Output the (X, Y) coordinate of the center of the cell containing the given text.  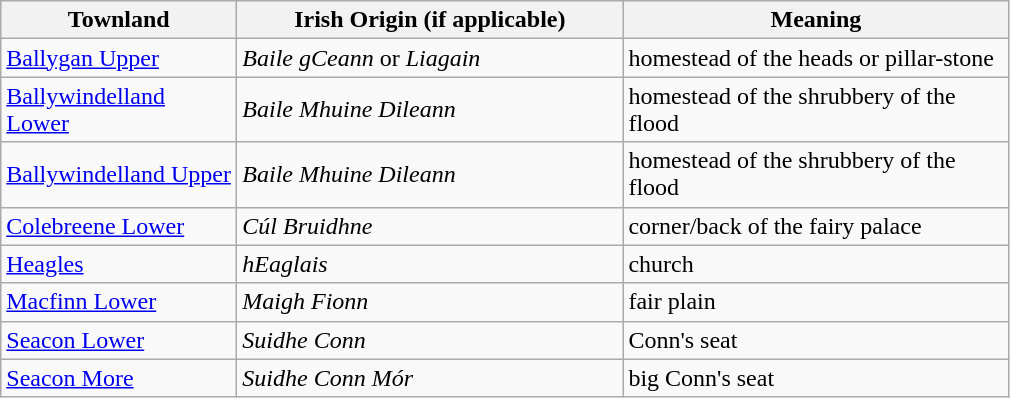
Seacon More (119, 378)
hEaglais (430, 264)
church (816, 264)
fair plain (816, 302)
corner/back of the fairy palace (816, 226)
Suidhe Conn Mór (430, 378)
Suidhe Conn (430, 340)
Seacon Lower (119, 340)
big Conn's seat (816, 378)
Ballywindelland Lower (119, 110)
Ballygan Upper (119, 58)
Colebreene Lower (119, 226)
Heagles (119, 264)
Maigh Fionn (430, 302)
Meaning (816, 20)
Conn's seat (816, 340)
Macfinn Lower (119, 302)
Townland (119, 20)
Ballywindelland Upper (119, 174)
Irish Origin (if applicable) (430, 20)
homestead of the heads or pillar-stone (816, 58)
Cúl Bruidhne (430, 226)
Baile gCeann or Liagain (430, 58)
